Return (x, y) of the center of cell containing provided text 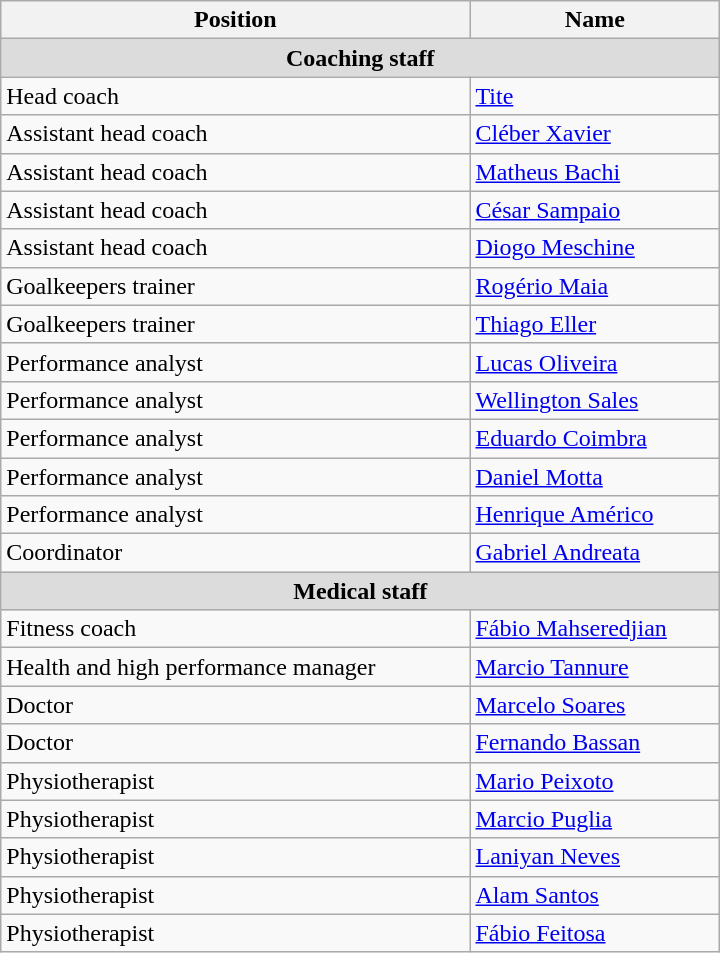
Marcio Puglia (595, 819)
Lucas Oliveira (595, 362)
Diogo Meschine (595, 248)
Position (236, 20)
Head coach (236, 96)
Rogério Maia (595, 286)
Cléber Xavier (595, 134)
Mario Peixoto (595, 781)
Matheus Bachi (595, 172)
Daniel Motta (595, 477)
Laniyan Neves (595, 857)
Fábio Feitosa (595, 933)
Henrique Américo (595, 515)
Tite (595, 96)
Name (595, 20)
Fitness coach (236, 629)
Fernando Bassan (595, 743)
César Sampaio (595, 210)
Coaching staff (360, 58)
Marcelo Soares (595, 705)
Thiago Eller (595, 324)
Eduardo Coimbra (595, 438)
Health and high performance manager (236, 667)
Marcio Tannure (595, 667)
Medical staff (360, 591)
Wellington Sales (595, 400)
Coordinator (236, 553)
Gabriel Andreata (595, 553)
Fábio Mahseredjian (595, 629)
Alam Santos (595, 895)
